Scan for the cell matching the given text and deliver its (X, Y) coordinate at center. 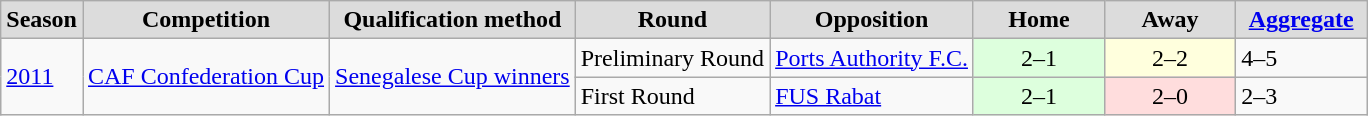
4–5 (1302, 58)
CAF Confederation Cup (206, 77)
Round (672, 20)
Away (1170, 20)
Ports Authority F.C. (872, 58)
2–3 (1302, 96)
Senegalese Cup winners (453, 77)
FUS Rabat (872, 96)
First Round (672, 96)
2–0 (1170, 96)
Preliminary Round (672, 58)
2–2 (1170, 58)
Competition (206, 20)
Qualification method (453, 20)
Aggregate (1302, 20)
Home (1038, 20)
Season (42, 20)
Opposition (872, 20)
2011 (42, 77)
